Extract the [x, y] coordinate from the center of the cell holding the provided text.  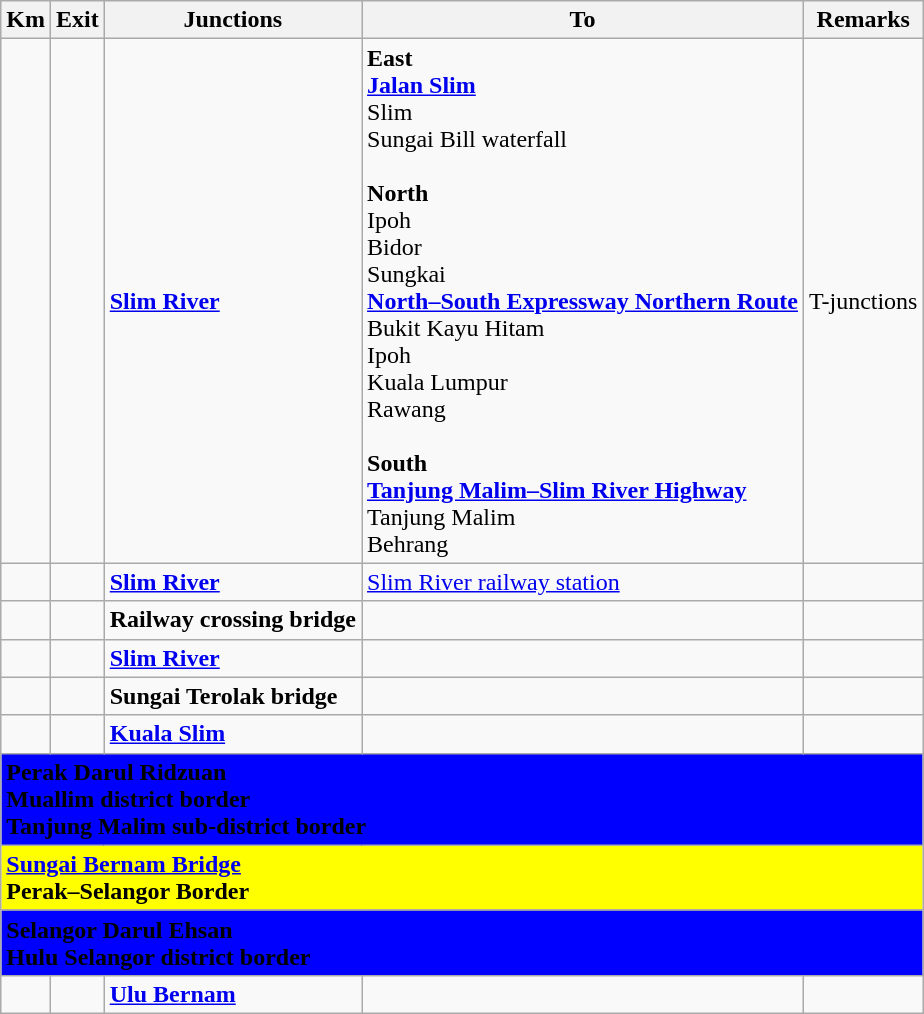
Selangor Darul EhsanHulu Selangor district border [462, 942]
Remarks [863, 20]
Km [26, 20]
Kuala Slim [232, 734]
Sungai Bernam BridgePerak–Selangor Border [462, 878]
Ulu Bernam [232, 994]
Exit [77, 20]
Slim River railway station [583, 582]
Junctions [232, 20]
T-junctions [863, 301]
Perak Darul RidzuanMuallim district borderTanjung Malim sub-district border [462, 799]
To [583, 20]
Railway crossing bridge [232, 620]
Sungai Terolak bridge [232, 696]
